For the text-containing cell, return its midpoint in [X, Y] coordinate format. 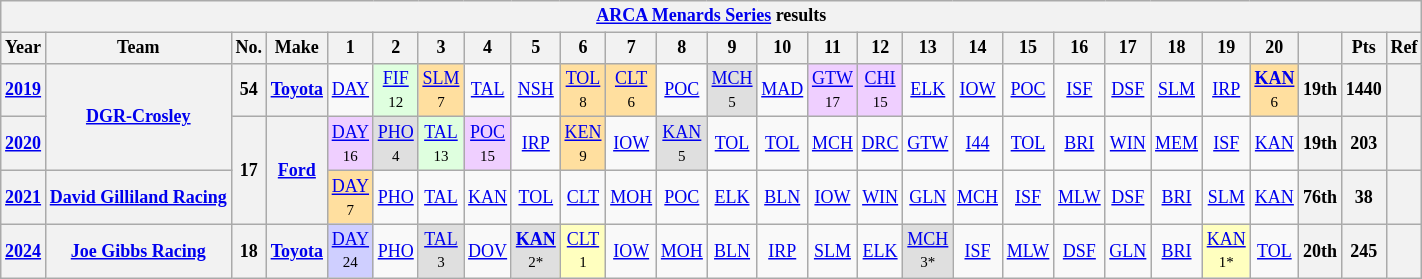
54 [248, 90]
Make [296, 48]
15 [1028, 48]
10 [782, 48]
20 [1274, 48]
GTW [928, 144]
12 [880, 48]
11 [833, 48]
DAY7 [350, 197]
38 [1364, 197]
TOL8 [583, 90]
1440 [1364, 90]
KAN6 [1274, 90]
CHI15 [880, 90]
4 [488, 48]
DAY [350, 90]
Ford [296, 170]
14 [978, 48]
MCH3* [928, 251]
MCH5 [732, 90]
2024 [24, 251]
9 [732, 48]
DOV [488, 251]
245 [1364, 251]
Pts [1364, 48]
TAL13 [441, 144]
PHO4 [396, 144]
FIF12 [396, 90]
16 [1080, 48]
6 [583, 48]
DGR-Crosley [138, 116]
MEM [1177, 144]
19 [1226, 48]
Year [24, 48]
DAY16 [350, 144]
2021 [24, 197]
5 [536, 48]
MAD [782, 90]
KAN5 [682, 144]
POC15 [488, 144]
203 [1364, 144]
KAN1* [1226, 251]
1 [350, 48]
DAY24 [350, 251]
ARCA Menards Series results [712, 16]
SLM7 [441, 90]
KEN9 [583, 144]
2019 [24, 90]
76th [1320, 197]
7 [632, 48]
NSH [536, 90]
13 [928, 48]
Joe Gibbs Racing [138, 251]
CLT [583, 197]
KAN2* [536, 251]
20th [1320, 251]
Team [138, 48]
GTW17 [833, 90]
2 [396, 48]
Ref [1404, 48]
2020 [24, 144]
8 [682, 48]
DRC [880, 144]
3 [441, 48]
TAL3 [441, 251]
No. [248, 48]
David Gilliland Racing [138, 197]
I44 [978, 144]
CLT6 [632, 90]
CLT1 [583, 251]
